Capture the cell that displays the provided text and extract its [x, y] central coordinate. 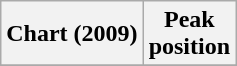
Peakposition [189, 34]
Chart (2009) [72, 34]
